From the cell containing the given text, extract its center point as (x, y) coordinate. 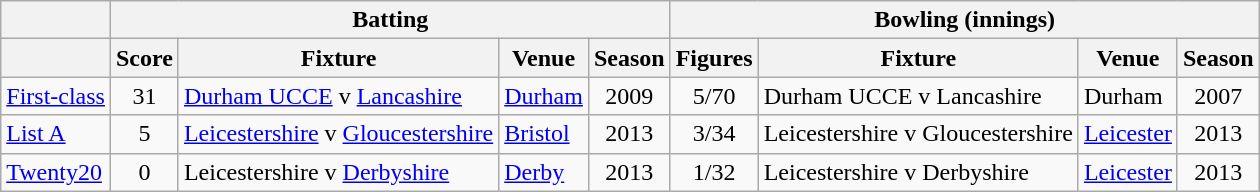
0 (144, 172)
31 (144, 96)
Figures (714, 58)
Twenty20 (56, 172)
2009 (629, 96)
5/70 (714, 96)
3/34 (714, 134)
List A (56, 134)
First-class (56, 96)
Batting (390, 20)
Score (144, 58)
1/32 (714, 172)
2007 (1218, 96)
5 (144, 134)
Bristol (544, 134)
Derby (544, 172)
Bowling (innings) (964, 20)
